Identify which cell holds the provided text, then report its (X, Y) central coordinate. 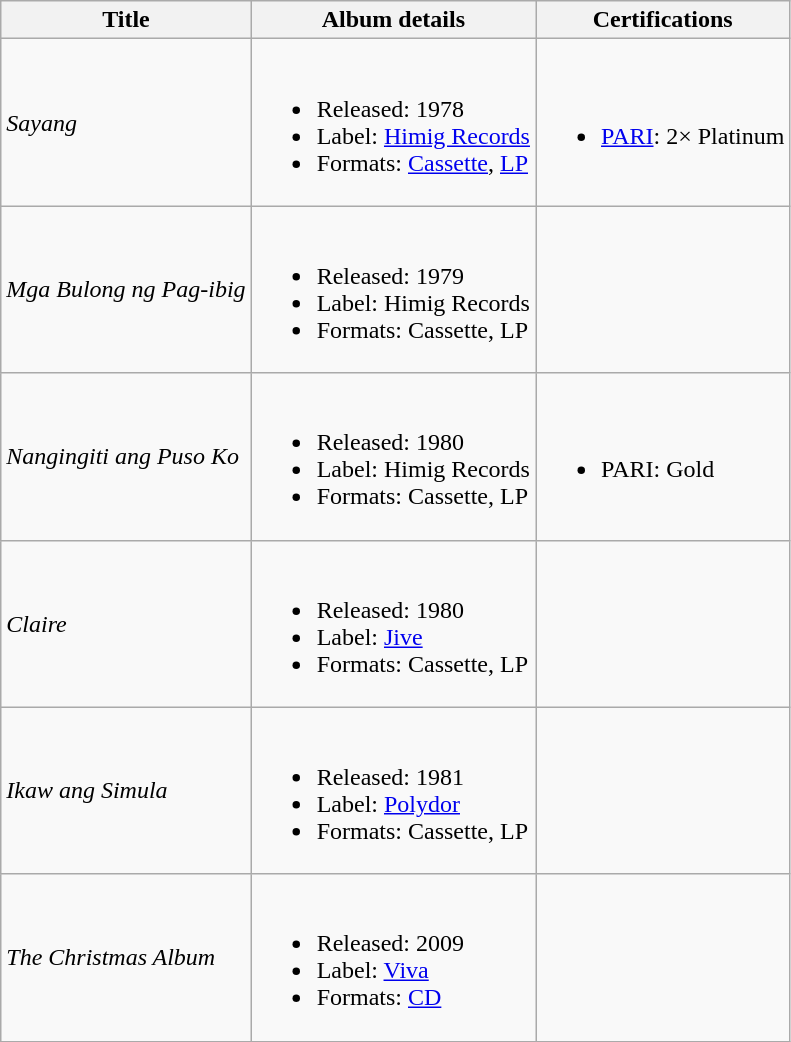
Album details (393, 20)
Released: 1980Label: JiveFormats: Cassette, LP (393, 624)
Released: 2009Label: VivaFormats: CD (393, 958)
Sayang (126, 122)
Released: 1979Label: Himig RecordsFormats: Cassette, LP (393, 290)
Released: 1980Label: Himig RecordsFormats: Cassette, LP (393, 456)
Title (126, 20)
Released: 1981Label: PolydorFormats: Cassette, LP (393, 790)
The Christmas Album (126, 958)
Certifications (663, 20)
Mga Bulong ng Pag-ibig (126, 290)
Ikaw ang Simula (126, 790)
Nangingiti ang Puso Ko (126, 456)
PARI: Gold (663, 456)
Released: 1978Label: Himig RecordsFormats: Cassette, LP (393, 122)
PARI: 2× Platinum (663, 122)
Claire (126, 624)
